For the text-containing cell, return its midpoint in (X, Y) coordinate format. 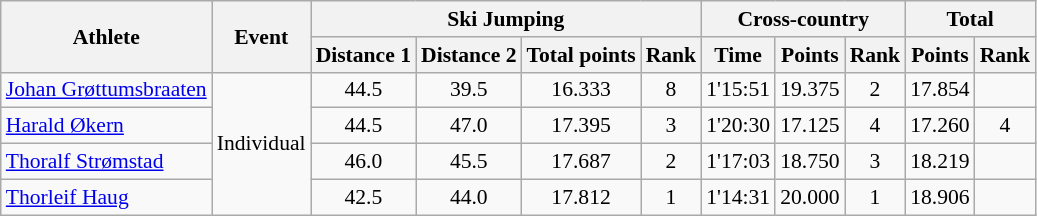
39.5 (468, 90)
Thorleif Haug (106, 197)
44.0 (468, 197)
Ski Jumping (506, 19)
1'20:30 (738, 126)
Harald Økern (106, 126)
45.5 (468, 162)
42.5 (364, 197)
47.0 (468, 126)
Athlete (106, 36)
20.000 (810, 197)
Cross-country (803, 19)
Total (970, 19)
Thoralf Strømstad (106, 162)
Johan Grøttumsbraaten (106, 90)
Total points (582, 55)
17.395 (582, 126)
Distance 2 (468, 55)
18.750 (810, 162)
46.0 (364, 162)
17.854 (940, 90)
Distance 1 (364, 55)
8 (672, 90)
1'17:03 (738, 162)
17.687 (582, 162)
18.906 (940, 197)
16.333 (582, 90)
1'15:51 (738, 90)
19.375 (810, 90)
17.812 (582, 197)
Individual (262, 143)
Event (262, 36)
17.260 (940, 126)
Time (738, 55)
1'14:31 (738, 197)
18.219 (940, 162)
17.125 (810, 126)
